Locate the cell with the specified text and output its [X, Y] center coordinate. 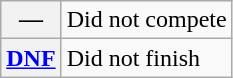
Did not finish [146, 58]
DNF [31, 58]
Did not compete [146, 20]
— [31, 20]
